Capture the cell that displays the provided text and extract its [X, Y] central coordinate. 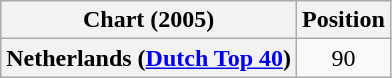
Netherlands (Dutch Top 40) [149, 58]
Chart (2005) [149, 20]
Position [344, 20]
90 [344, 58]
